Pinpoint the cell where the given text exists, returning its (x, y) midpoint coordinate. 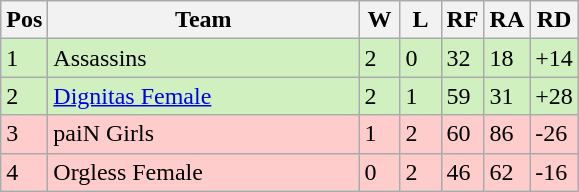
18 (507, 58)
-16 (554, 172)
RA (507, 20)
46 (462, 172)
Pos (24, 20)
-26 (554, 134)
L (420, 20)
Team (204, 20)
Dignitas Female (204, 96)
86 (507, 134)
60 (462, 134)
59 (462, 96)
+28 (554, 96)
31 (507, 96)
3 (24, 134)
Orgless Female (204, 172)
paiN Girls (204, 134)
Assassins (204, 58)
RF (462, 20)
RD (554, 20)
W (380, 20)
32 (462, 58)
62 (507, 172)
4 (24, 172)
+14 (554, 58)
